From the cell containing the given text, extract its center point as [X, Y] coordinate. 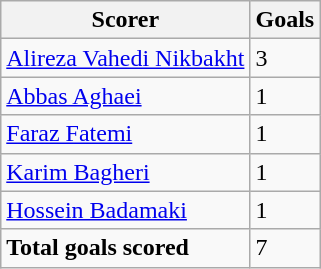
7 [285, 248]
Hossein Badamaki [126, 210]
Total goals scored [126, 248]
Karim Bagheri [126, 172]
Scorer [126, 20]
Goals [285, 20]
Alireza Vahedi Nikbakht [126, 58]
Faraz Fatemi [126, 134]
Abbas Aghaei [126, 96]
3 [285, 58]
